Return the (x, y) coordinate for the center point of the cell that contains the specified text.  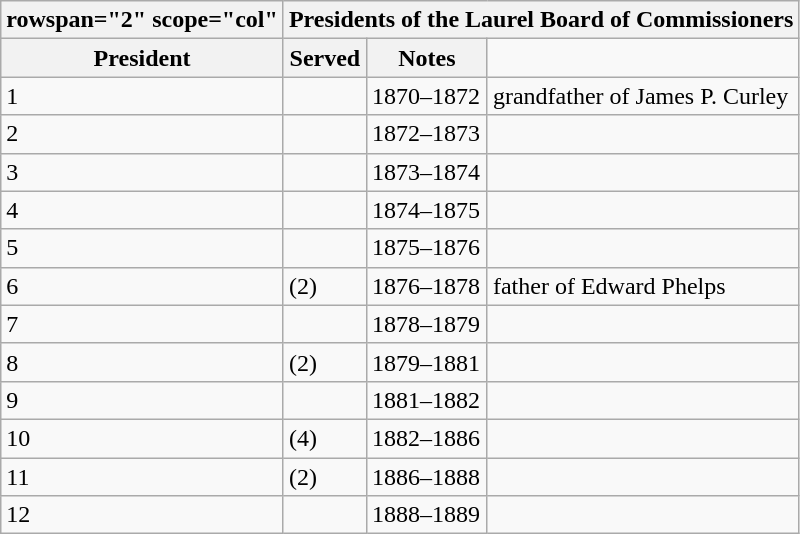
President (142, 58)
1875–1876 (426, 248)
1879–1881 (426, 362)
6 (142, 286)
1874–1875 (426, 210)
rowspan="2" scope="col" (142, 20)
3 (142, 172)
2 (142, 134)
5 (142, 248)
1882–1886 (426, 438)
1876–1878 (426, 286)
1872–1873 (426, 134)
12 (142, 515)
Served (324, 58)
1873–1874 (426, 172)
8 (142, 362)
father of Edward Phelps (642, 286)
Notes (426, 58)
4 (142, 210)
Presidents of the Laurel Board of Commissioners (540, 20)
1881–1882 (426, 400)
11 (142, 477)
1878–1879 (426, 324)
1888–1889 (426, 515)
grandfather of James P. Curley (642, 96)
7 (142, 324)
1870–1872 (426, 96)
(4) (324, 438)
9 (142, 400)
10 (142, 438)
1 (142, 96)
1886–1888 (426, 477)
